Detect which cell encompasses the target text, then output its (X, Y) center coordinate. 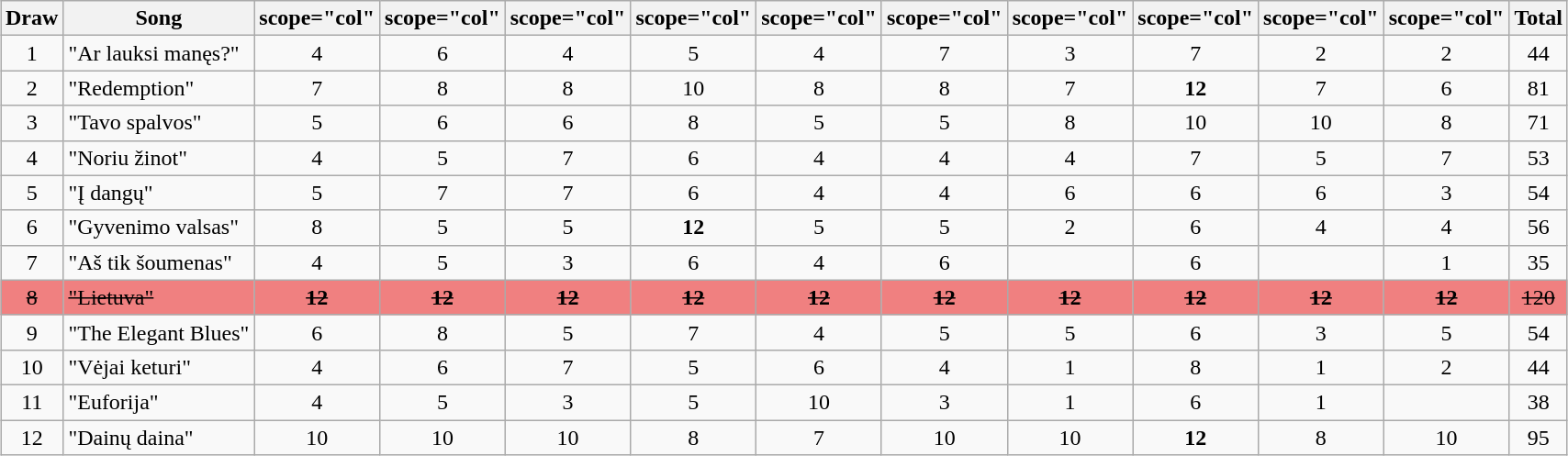
Draw (31, 18)
"The Elegant Blues" (159, 332)
"Vėjai keturi" (159, 367)
120 (1539, 297)
9 (31, 332)
"Lietuva" (159, 297)
38 (1539, 402)
Song (159, 18)
35 (1539, 262)
"Ar lauksi manęs?" (159, 53)
11 (31, 402)
56 (1539, 228)
"Į dangų" (159, 193)
"Redemption" (159, 88)
95 (1539, 438)
"Tavo spalvos" (159, 123)
"Aš tik šoumenas" (159, 262)
"Gyvenimo valsas" (159, 228)
81 (1539, 88)
"Dainų daina" (159, 438)
71 (1539, 123)
"Euforija" (159, 402)
Total (1539, 18)
53 (1539, 158)
"Noriu žinot" (159, 158)
